Locate the cell with the specified text and output its (X, Y) center coordinate. 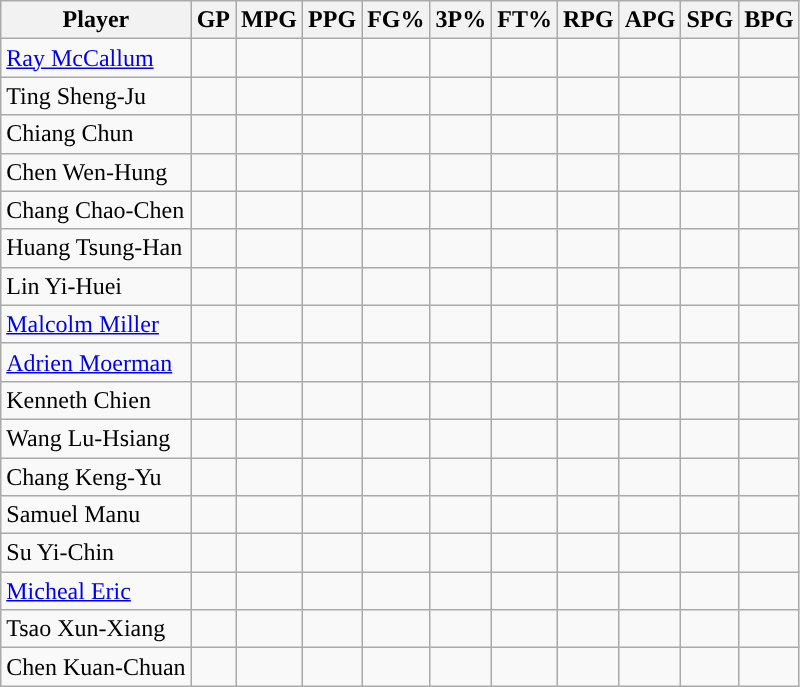
BPG (769, 20)
PPG (332, 20)
Chiang Chun (96, 134)
Chang Chao-Chen (96, 210)
FT% (525, 20)
Malcolm Miller (96, 324)
Su Yi-Chin (96, 553)
SPG (710, 20)
Chen Kuan-Chuan (96, 667)
Micheal Eric (96, 591)
Lin Yi-Huei (96, 286)
Wang Lu-Hsiang (96, 438)
Kenneth Chien (96, 400)
3P% (461, 20)
Huang Tsung-Han (96, 248)
APG (650, 20)
MPG (270, 20)
Player (96, 20)
GP (213, 20)
Chang Keng-Yu (96, 477)
Ray McCallum (96, 58)
Adrien Moerman (96, 362)
Tsao Xun-Xiang (96, 629)
Ting Sheng-Ju (96, 96)
RPG (588, 20)
FG% (396, 20)
Samuel Manu (96, 515)
Chen Wen-Hung (96, 172)
